Determine the [X, Y] coordinate at the center of the cell enclosing the given text.  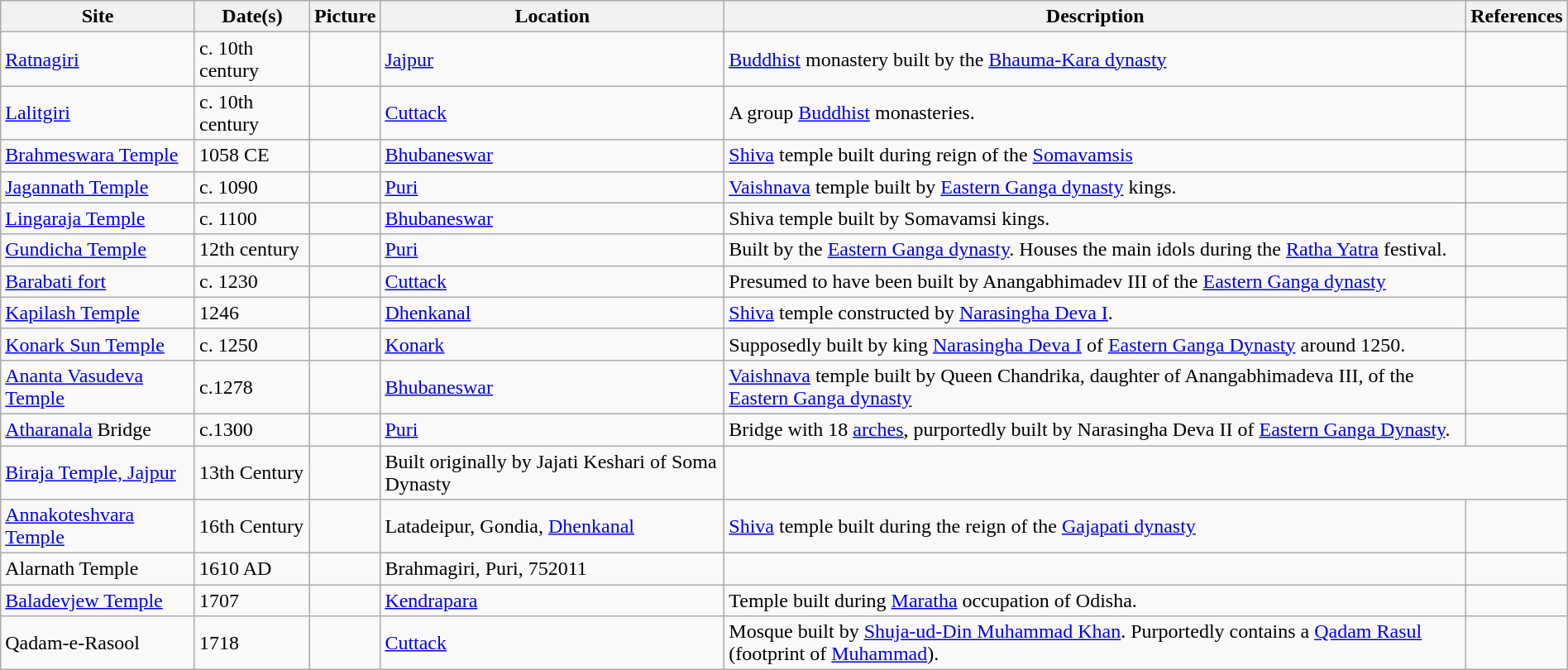
Vaishnava temple built by Eastern Ganga dynasty kings. [1095, 187]
Lingaraja Temple [98, 218]
Konark Sun Temple [98, 344]
Barabati fort [98, 281]
Latadeipur, Gondia, Dhenkanal [552, 526]
Ratnagiri [98, 60]
Dhenkanal [552, 313]
Location [552, 17]
c. 1250 [251, 344]
Temple built during Maratha occupation of Odisha. [1095, 601]
A group Buddhist monasteries. [1095, 112]
c.1278 [251, 387]
1718 [251, 644]
Konark [552, 344]
References [1517, 17]
Buddhist monastery built by the Bhauma-Kara dynasty [1095, 60]
Kendrapara [552, 601]
Description [1095, 17]
Annakoteshvara Temple [98, 526]
Shiva temple built during the reign of the Gajapati dynasty [1095, 526]
Built originally by Jajati Keshari of Soma Dynasty [552, 471]
c. 1230 [251, 281]
Lalitgiri [98, 112]
Supposedly built by king Narasingha Deva I of Eastern Ganga Dynasty around 1250. [1095, 344]
Presumed to have been built by Anangabhimadev III of the Eastern Ganga dynasty [1095, 281]
16th Century [251, 526]
Jajpur [552, 60]
Shiva temple built by Somavamsi kings. [1095, 218]
Atharanala Bridge [98, 429]
1246 [251, 313]
c. 1090 [251, 187]
Built by the Eastern Ganga dynasty. Houses the main idols during the Ratha Yatra festival. [1095, 250]
Qadam-e-Rasool [98, 644]
Biraja Temple, Jajpur [98, 471]
Ananta Vasudeva Temple [98, 387]
12th century [251, 250]
Date(s) [251, 17]
Shiva temple built during reign of the Somavamsis [1095, 156]
Brahmagiri, Puri, 752011 [552, 569]
Bridge with 18 arches, purportedly built by Narasingha Deva II of Eastern Ganga Dynasty. [1095, 429]
Baladevjew Temple [98, 601]
Alarnath Temple [98, 569]
Shiva temple constructed by Narasingha Deva I. [1095, 313]
1707 [251, 601]
c.1300 [251, 429]
1610 AD [251, 569]
Kapilash Temple [98, 313]
Gundicha Temple [98, 250]
Mosque built by Shuja-ud-Din Muhammad Khan. Purportedly contains a Qadam Rasul (footprint of Muhammad). [1095, 644]
Site [98, 17]
c. 1100 [251, 218]
1058 CE [251, 156]
13th Century [251, 471]
Picture [346, 17]
Brahmeswara Temple [98, 156]
Vaishnava temple built by Queen Chandrika, daughter of Anangabhimadeva III, of the Eastern Ganga dynasty [1095, 387]
Jagannath Temple [98, 187]
